Locate the cell with the specified text and output its [x, y] center coordinate. 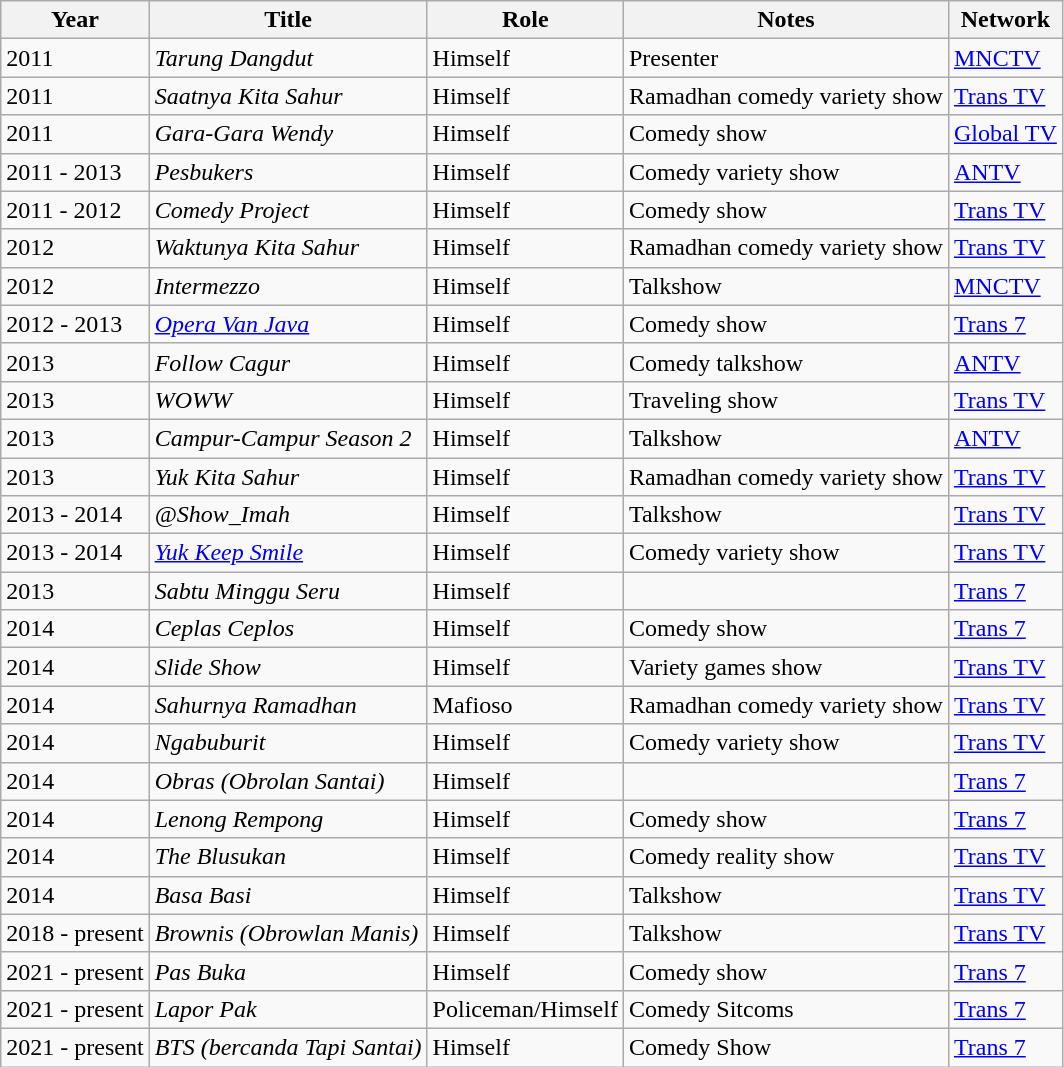
Tarung Dangdut [288, 58]
Year [75, 20]
Title [288, 20]
Pas Buka [288, 971]
Follow Cagur [288, 362]
Network [1005, 20]
Mafioso [525, 705]
WOWW [288, 400]
Yuk Kita Sahur [288, 477]
Notes [786, 20]
Gara-Gara Wendy [288, 134]
Waktunya Kita Sahur [288, 248]
Comedy Project [288, 210]
BTS (bercanda Tapi Santai) [288, 1047]
Ceplas Ceplos [288, 629]
Slide Show [288, 667]
The Blusukan [288, 857]
Comedy Sitcoms [786, 1009]
Pesbukers [288, 172]
2011 - 2013 [75, 172]
Brownis (Obrowlan Manis) [288, 933]
Role [525, 20]
@Show_Imah [288, 515]
Saatnya Kita Sahur [288, 96]
Policeman/Himself [525, 1009]
Sabtu Minggu Seru [288, 591]
Opera Van Java [288, 324]
Sahurnya Ramadhan [288, 705]
Intermezzo [288, 286]
Campur-Campur Season 2 [288, 438]
Comedy Show [786, 1047]
Basa Basi [288, 895]
2018 - present [75, 933]
2012 - 2013 [75, 324]
Yuk Keep Smile [288, 553]
Presenter [786, 58]
Obras (Obrolan Santai) [288, 781]
Lapor Pak [288, 1009]
Lenong Rempong [288, 819]
Variety games show [786, 667]
2011 - 2012 [75, 210]
Global TV [1005, 134]
Comedy talkshow [786, 362]
Traveling show [786, 400]
Comedy reality show [786, 857]
Ngabuburit [288, 743]
